Return the (x, y) coordinate for the center point of the cell that contains the specified text.  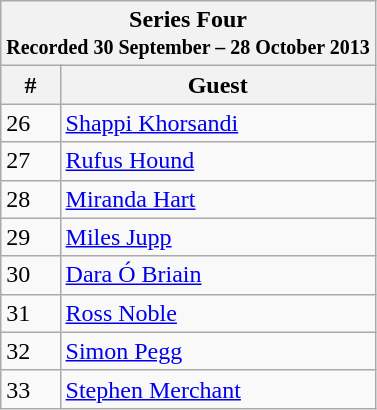
Dara Ó Briain (218, 275)
31 (30, 313)
Miranda Hart (218, 199)
Simon Pegg (218, 351)
Guest (218, 85)
29 (30, 237)
27 (30, 161)
Shappi Khorsandi (218, 123)
Series FourRecorded 30 September – 28 October 2013 (188, 34)
Rufus Hound (218, 161)
32 (30, 351)
30 (30, 275)
Miles Jupp (218, 237)
# (30, 85)
28 (30, 199)
33 (30, 389)
Stephen Merchant (218, 389)
Ross Noble (218, 313)
26 (30, 123)
